Locate the cell with the specified text and output its [x, y] center coordinate. 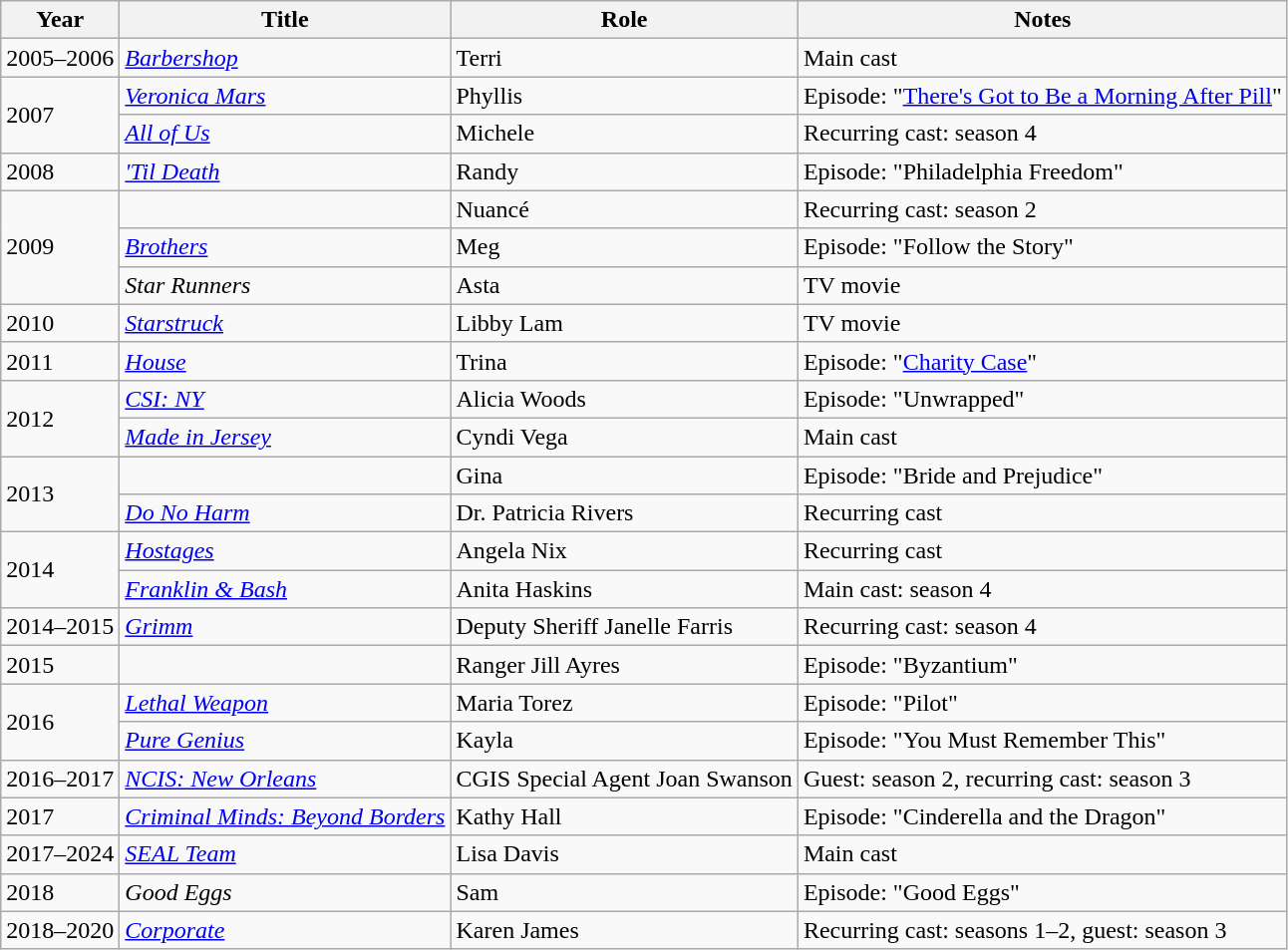
Veronica Mars [285, 96]
Episode: "Bride and Prejudice" [1043, 475]
2013 [60, 494]
Do No Harm [285, 513]
Sam [624, 892]
Recurring cast: season 2 [1043, 209]
2008 [60, 171]
2018–2020 [60, 930]
Dr. Patricia Rivers [624, 513]
Notes [1043, 20]
Recurring cast: seasons 1–2, guest: season 3 [1043, 930]
Episode: "Unwrapped" [1043, 399]
Terri [624, 58]
CGIS Special Agent Joan Swanson [624, 779]
Guest: season 2, recurring cast: season 3 [1043, 779]
Title [285, 20]
Cyndi Vega [624, 437]
2017 [60, 816]
Episode: "Philadelphia Freedom" [1043, 171]
Gina [624, 475]
Star Runners [285, 285]
Role [624, 20]
Trina [624, 361]
2012 [60, 418]
Corporate [285, 930]
Episode: "You Must Remember This" [1043, 741]
Randy [624, 171]
Episode: "Good Eggs" [1043, 892]
Lisa Davis [624, 854]
SEAL Team [285, 854]
Criminal Minds: Beyond Borders [285, 816]
Angela Nix [624, 551]
Good Eggs [285, 892]
Main cast: season 4 [1043, 589]
Starstruck [285, 323]
Alicia Woods [624, 399]
Deputy Sheriff Janelle Farris [624, 627]
2015 [60, 665]
'Til Death [285, 171]
Kathy Hall [624, 816]
2005–2006 [60, 58]
Ranger Jill Ayres [624, 665]
Barbershop [285, 58]
Meg [624, 247]
Episode: "Cinderella and the Dragon" [1043, 816]
Episode: "Follow the Story" [1043, 247]
Kayla [624, 741]
Anita Haskins [624, 589]
House [285, 361]
Episode: "Pilot" [1043, 703]
2018 [60, 892]
Grimm [285, 627]
Karen James [624, 930]
2017–2024 [60, 854]
Year [60, 20]
Hostages [285, 551]
Franklin & Bash [285, 589]
All of Us [285, 134]
2007 [60, 115]
Episode: "Byzantium" [1043, 665]
Michele [624, 134]
Made in Jersey [285, 437]
2014–2015 [60, 627]
2009 [60, 247]
2016 [60, 722]
2014 [60, 570]
Episode: "There's Got to Be a Morning After Pill" [1043, 96]
Libby Lam [624, 323]
NCIS: New Orleans [285, 779]
Pure Genius [285, 741]
Asta [624, 285]
CSI: NY [285, 399]
Maria Torez [624, 703]
Phyllis [624, 96]
2011 [60, 361]
2010 [60, 323]
Episode: "Charity Case" [1043, 361]
Nuancé [624, 209]
Lethal Weapon [285, 703]
2016–2017 [60, 779]
Brothers [285, 247]
